Scan for the cell matching the given text and deliver its [x, y] coordinate at center. 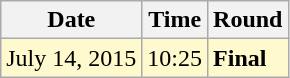
Date [72, 20]
July 14, 2015 [72, 58]
Time [175, 20]
10:25 [175, 58]
Final [248, 58]
Round [248, 20]
